Return the [X, Y] coordinate for the center point of the cell that contains the specified text.  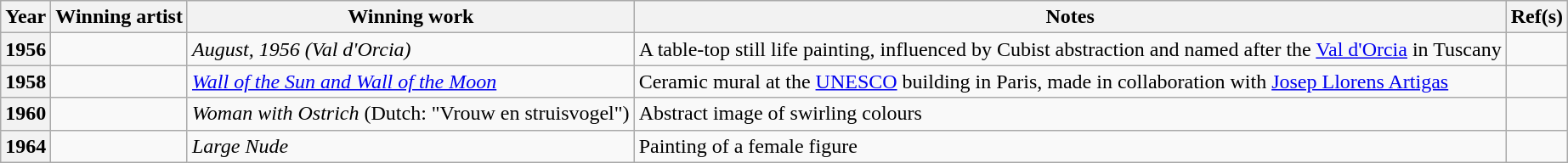
Winning artist [119, 17]
Ceramic mural at the UNESCO building in Paris, made in collaboration with Josep Llorens Artigas [1070, 81]
1960 [25, 114]
Abstract image of swirling colours [1070, 114]
1964 [25, 146]
Notes [1070, 17]
Painting of a female figure [1070, 146]
Woman with Ostrich (Dutch: "Vrouw en struisvogel") [410, 114]
Year [25, 17]
Wall of the Sun and Wall of the Moon [410, 81]
August, 1956 (Val d'Orcia) [410, 49]
A table-top still life painting, influenced by Cubist abstraction and named after the Val d'Orcia in Tuscany [1070, 49]
1958 [25, 81]
Winning work [410, 17]
Ref(s) [1537, 17]
1956 [25, 49]
Large Nude [410, 146]
